Return the (x, y) coordinate for the center point of the cell that contains the specified text.  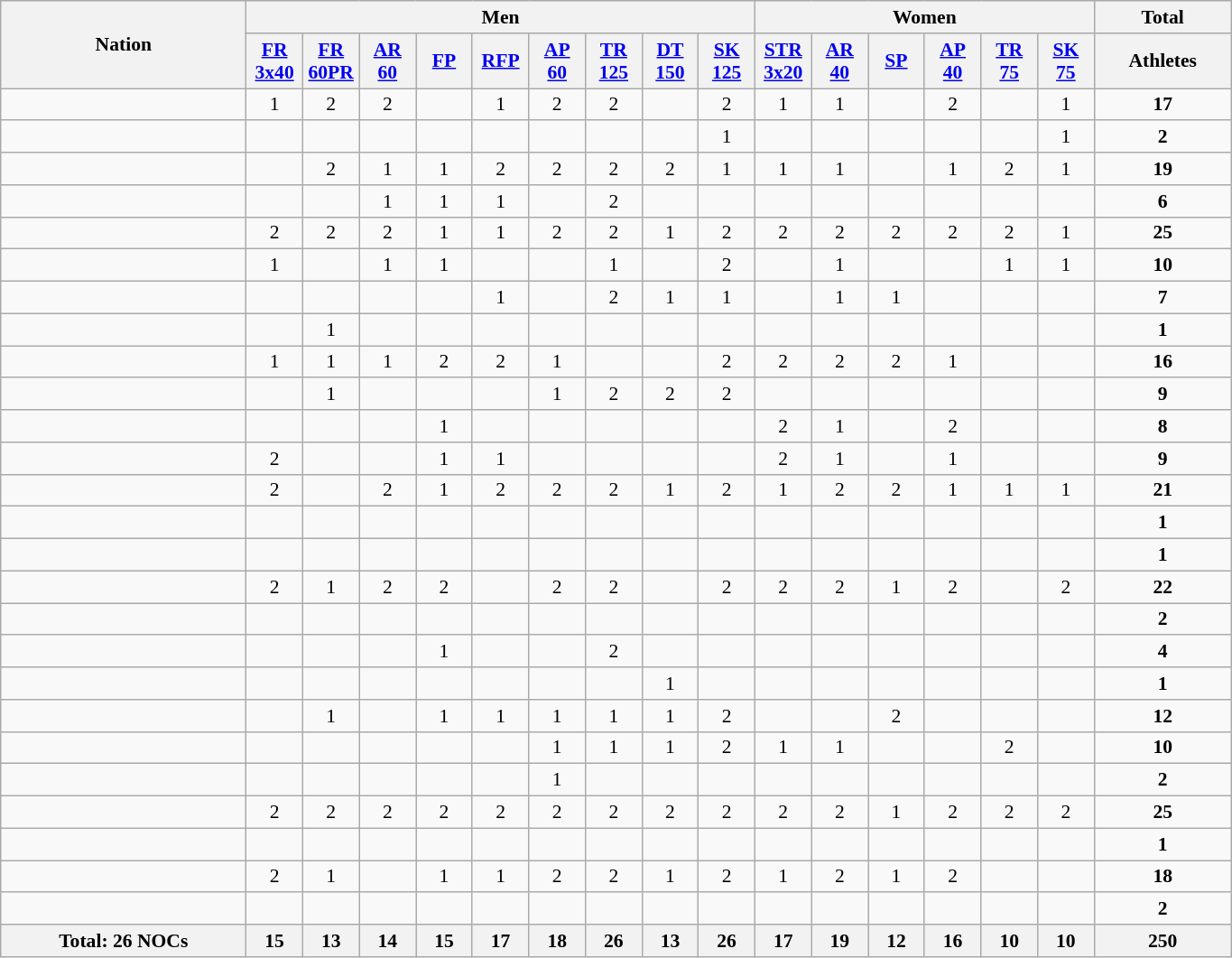
SK 125 (727, 61)
Athletes (1163, 61)
FR 3x40 (274, 61)
Nation (124, 45)
STR 3x20 (783, 61)
TR 75 (1009, 61)
Total: 26 NOCs (124, 941)
Men (501, 17)
SK 75 (1067, 61)
Total (1163, 17)
AR 60 (388, 61)
4 (1163, 652)
Women (924, 17)
AR 40 (839, 61)
7 (1163, 298)
RFP (500, 61)
FR 60PR (330, 61)
8 (1163, 426)
14 (388, 941)
6 (1163, 201)
SP (897, 61)
FP (444, 61)
250 (1163, 941)
TR 125 (614, 61)
DT 150 (670, 61)
22 (1163, 587)
21 (1163, 490)
AP 60 (558, 61)
AP 40 (953, 61)
